Output the [x, y] coordinate of the center of the cell containing the given text.  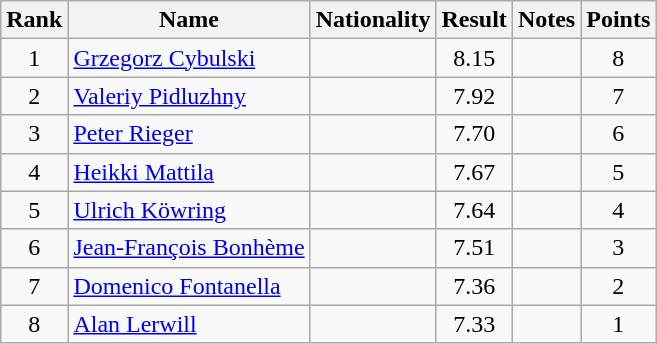
Nationality [373, 20]
Heikki Mattila [189, 172]
7.70 [474, 134]
Points [618, 20]
Alan Lerwill [189, 324]
Ulrich Köwring [189, 210]
Result [474, 20]
Notes [546, 20]
7.92 [474, 96]
7.64 [474, 210]
8.15 [474, 58]
Grzegorz Cybulski [189, 58]
7.33 [474, 324]
Domenico Fontanella [189, 286]
7.51 [474, 248]
Rank [34, 20]
Valeriy Pidluzhny [189, 96]
7.36 [474, 286]
7.67 [474, 172]
Jean-François Bonhème [189, 248]
Name [189, 20]
Peter Rieger [189, 134]
